From the cell containing the given text, extract its center point as [x, y] coordinate. 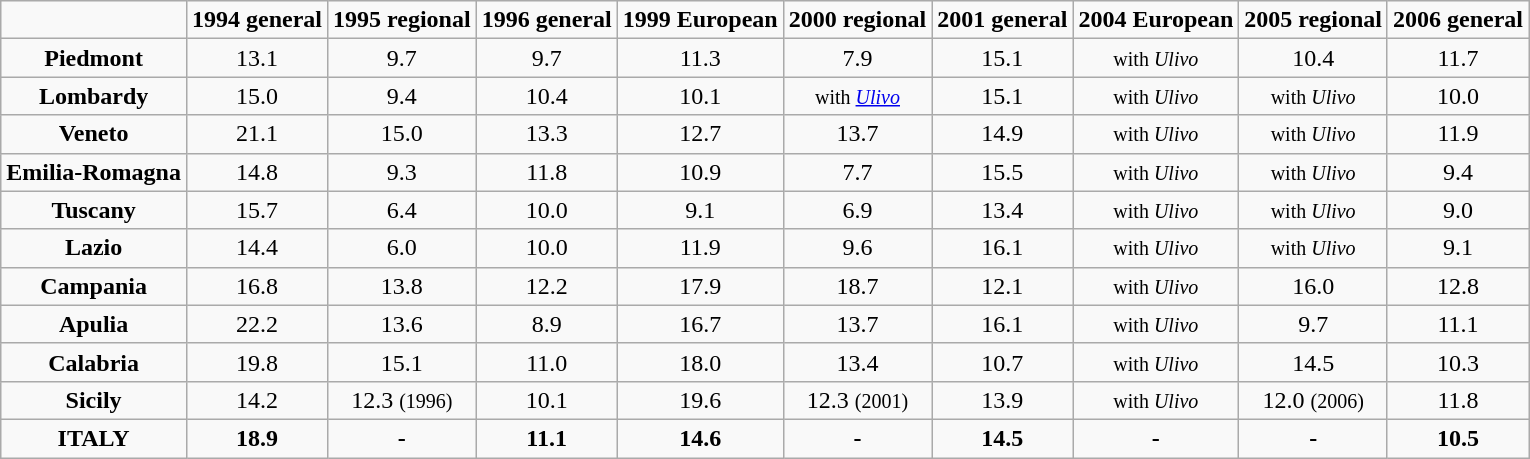
14.6 [700, 438]
14.8 [256, 172]
Veneto [94, 134]
6.4 [402, 210]
12.2 [546, 286]
15.7 [256, 210]
15.5 [1002, 172]
6.9 [858, 210]
1999 European [700, 20]
10.7 [1002, 362]
16.7 [700, 324]
14.9 [1002, 134]
12.8 [1458, 286]
7.7 [858, 172]
1996 general [546, 20]
12.3 (1996) [402, 400]
11.0 [546, 362]
19.8 [256, 362]
Apulia [94, 324]
16.8 [256, 286]
18.9 [256, 438]
14.4 [256, 248]
11.3 [700, 58]
9.6 [858, 248]
Lazio [94, 248]
12.7 [700, 134]
Piedmont [94, 58]
Sicily [94, 400]
13.1 [256, 58]
2004 European [1156, 20]
18.0 [700, 362]
Calabria [94, 362]
12.0 (2006) [1314, 400]
22.2 [256, 324]
16.0 [1314, 286]
21.1 [256, 134]
2006 general [1458, 20]
12.3 (2001) [858, 400]
17.9 [700, 286]
13.9 [1002, 400]
9.3 [402, 172]
Tuscany [94, 210]
19.6 [700, 400]
18.7 [858, 286]
10.5 [1458, 438]
Emilia-Romagna [94, 172]
10.9 [700, 172]
ITALY [94, 438]
12.1 [1002, 286]
2001 general [1002, 20]
Lombardy [94, 96]
2005 regional [1314, 20]
10.3 [1458, 362]
6.0 [402, 248]
13.6 [402, 324]
1994 general [256, 20]
11.7 [1458, 58]
7.9 [858, 58]
Campania [94, 286]
13.3 [546, 134]
8.9 [546, 324]
1995 regional [402, 20]
14.2 [256, 400]
9.0 [1458, 210]
2000 regional [858, 20]
13.8 [402, 286]
